Locate the cell with the specified text and output its [x, y] center coordinate. 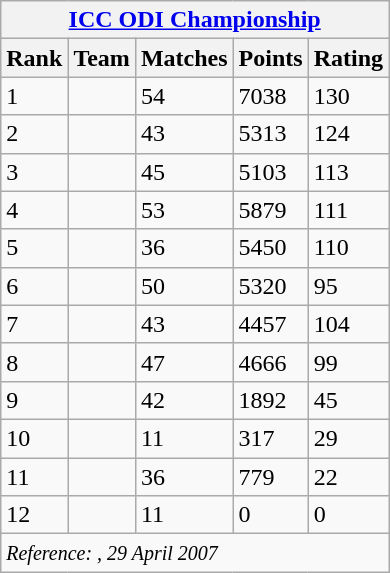
47 [184, 362]
99 [348, 362]
Reference: , 29 April 2007 [195, 553]
111 [348, 210]
Rank [34, 58]
110 [348, 248]
9 [34, 400]
53 [184, 210]
3 [34, 172]
10 [34, 438]
5450 [270, 248]
5313 [270, 134]
Team [102, 58]
ICC ODI Championship [195, 20]
317 [270, 438]
50 [184, 286]
95 [348, 286]
1 [34, 96]
8 [34, 362]
Rating [348, 58]
5879 [270, 210]
5103 [270, 172]
6 [34, 286]
4 [34, 210]
5320 [270, 286]
7038 [270, 96]
42 [184, 400]
5 [34, 248]
130 [348, 96]
104 [348, 324]
2 [34, 134]
4457 [270, 324]
1892 [270, 400]
12 [34, 515]
7 [34, 324]
54 [184, 96]
Matches [184, 58]
779 [270, 477]
4666 [270, 362]
113 [348, 172]
Points [270, 58]
22 [348, 477]
124 [348, 134]
29 [348, 438]
